For the text-containing cell, return its midpoint in [x, y] coordinate format. 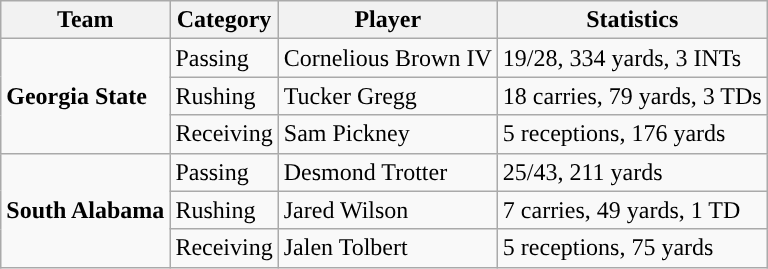
25/43, 211 yards [632, 172]
19/28, 334 yards, 3 INTs [632, 58]
7 carries, 49 yards, 1 TD [632, 210]
Tucker Gregg [388, 96]
Desmond Trotter [388, 172]
Sam Pickney [388, 134]
Jared Wilson [388, 210]
South Alabama [86, 210]
Statistics [632, 20]
18 carries, 79 yards, 3 TDs [632, 96]
Georgia State [86, 96]
5 receptions, 75 yards [632, 248]
Jalen Tolbert [388, 248]
Team [86, 20]
5 receptions, 176 yards [632, 134]
Player [388, 20]
Category [224, 20]
Cornelious Brown IV [388, 58]
